Find where the given text appears and provide that cell's center as (X, Y) coordinate. 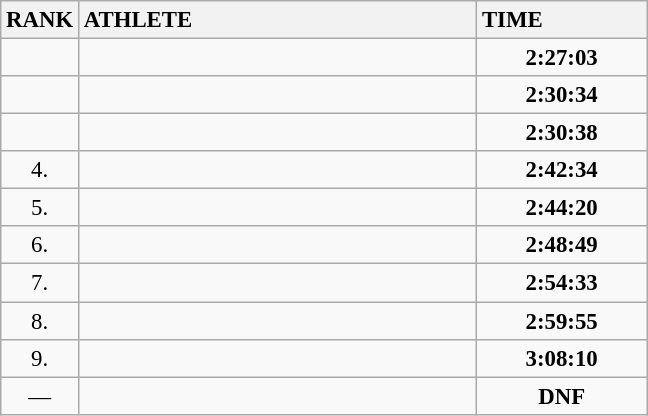
7. (40, 283)
9. (40, 358)
2:30:38 (562, 133)
2:59:55 (562, 321)
2:30:34 (562, 95)
RANK (40, 20)
4. (40, 170)
2:42:34 (562, 170)
— (40, 396)
2:44:20 (562, 208)
6. (40, 245)
DNF (562, 396)
2:48:49 (562, 245)
2:54:33 (562, 283)
3:08:10 (562, 358)
TIME (562, 20)
8. (40, 321)
5. (40, 208)
2:27:03 (562, 58)
ATHLETE (277, 20)
